Return (X, Y) of the center of cell containing provided text 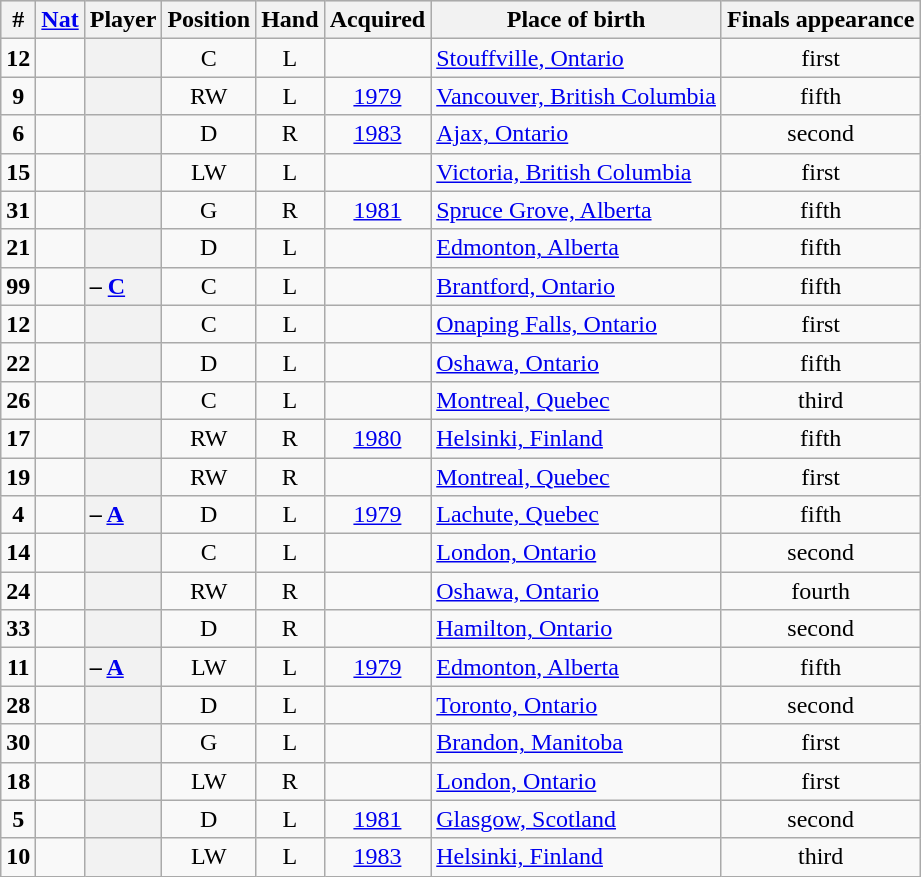
Onaping Falls, Ontario (576, 324)
Spruce Grove, Alberta (576, 210)
# (18, 20)
Acquired (378, 20)
18 (18, 781)
5 (18, 819)
30 (18, 743)
Stouffville, Ontario (576, 58)
Brandon, Manitoba (576, 743)
14 (18, 553)
24 (18, 591)
Vancouver, British Columbia (576, 96)
6 (18, 134)
Lachute, Quebec (576, 515)
Glasgow, Scotland (576, 819)
Hamilton, Ontario (576, 629)
28 (18, 705)
33 (18, 629)
Position (209, 20)
Victoria, British Columbia (576, 172)
Place of birth (576, 20)
Ajax, Ontario (576, 134)
1980 (378, 438)
4 (18, 515)
21 (18, 248)
22 (18, 362)
Hand (290, 20)
9 (18, 96)
19 (18, 477)
Toronto, Ontario (576, 705)
Nat (60, 20)
fourth (820, 591)
– C (123, 286)
15 (18, 172)
Finals appearance (820, 20)
11 (18, 667)
10 (18, 857)
99 (18, 286)
Brantford, Ontario (576, 286)
Player (123, 20)
26 (18, 400)
31 (18, 210)
17 (18, 438)
